Detect which cell encompasses the target text, then output its [x, y] center coordinate. 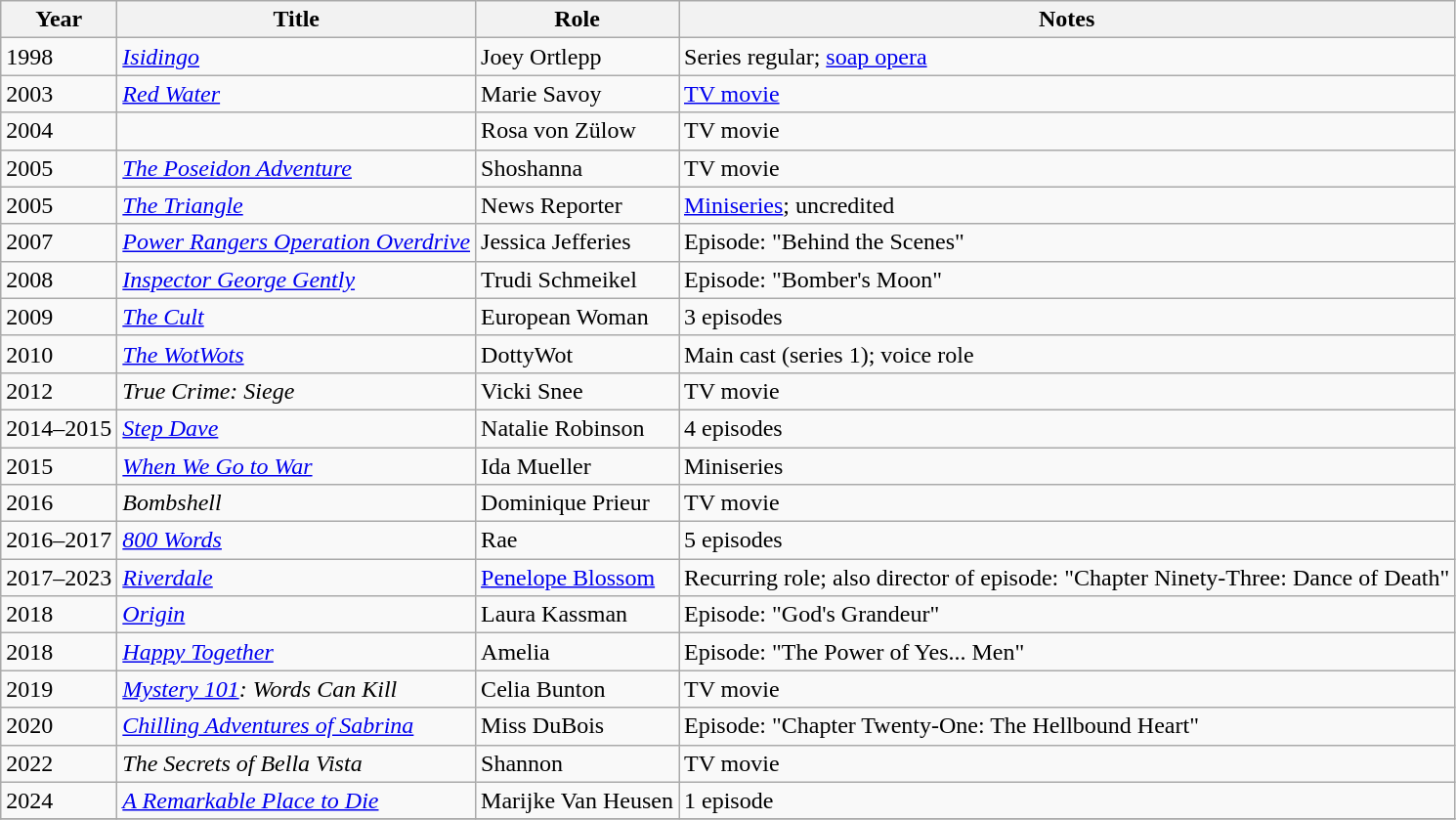
Isidingo [297, 57]
2016 [59, 503]
Episode: "Behind the Scenes" [1066, 242]
Dominique Prieur [578, 503]
Joey Ortlepp [578, 57]
5 episodes [1066, 540]
2024 [59, 800]
European Woman [578, 317]
2020 [59, 726]
DottyWot [578, 354]
Year [59, 20]
Bombshell [297, 503]
Inspector George Gently [297, 280]
Celia Bunton [578, 689]
2017–2023 [59, 578]
Natalie Robinson [578, 428]
2010 [59, 354]
Amelia [578, 652]
Laura Kassman [578, 615]
Role [578, 20]
Marie Savoy [578, 94]
Miss DuBois [578, 726]
2019 [59, 689]
2009 [59, 317]
1 episode [1066, 800]
3 episodes [1066, 317]
The Cult [297, 317]
News Reporter [578, 205]
The Secrets of Bella Vista [297, 763]
2004 [59, 131]
2014–2015 [59, 428]
Penelope Blossom [578, 578]
The Poseidon Adventure [297, 168]
Red Water [297, 94]
Series regular; soap opera [1066, 57]
Marijke Van Heusen [578, 800]
Mystery 101: Words Can Kill [297, 689]
Episode: "The Power of Yes... Men" [1066, 652]
Chilling Adventures of Sabrina [297, 726]
2015 [59, 466]
Riverdale [297, 578]
1998 [59, 57]
Vicki Snee [578, 391]
Power Rangers Operation Overdrive [297, 242]
The WotWots [297, 354]
Rosa von Zülow [578, 131]
True Crime: Siege [297, 391]
Jessica Jefferies [578, 242]
2007 [59, 242]
800 Words [297, 540]
Shoshanna [578, 168]
Episode: "God's Grandeur" [1066, 615]
Title [297, 20]
Miniseries; uncredited [1066, 205]
Trudi Schmeikel [578, 280]
Episode: "Chapter Twenty-One: The Hellbound Heart" [1066, 726]
2022 [59, 763]
2008 [59, 280]
A Remarkable Place to Die [297, 800]
Happy Together [297, 652]
When We Go to War [297, 466]
The Triangle [297, 205]
Rae [578, 540]
2003 [59, 94]
Miniseries [1066, 466]
Step Dave [297, 428]
Recurring role; also director of episode: "Chapter Ninety-Three: Dance of Death" [1066, 578]
Notes [1066, 20]
2012 [59, 391]
Origin [297, 615]
4 episodes [1066, 428]
Shannon [578, 763]
Episode: "Bomber's Moon" [1066, 280]
2016–2017 [59, 540]
Ida Mueller [578, 466]
Main cast (series 1); voice role [1066, 354]
